For the text-containing cell, return its midpoint in [X, Y] coordinate format. 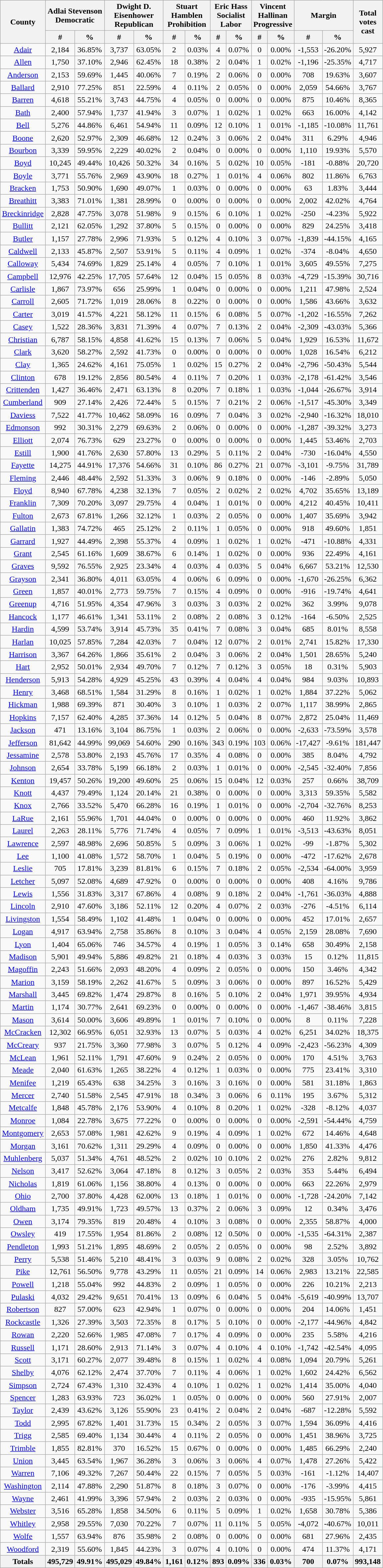
75.05% [148, 364]
465 [119, 528]
23.41% [338, 1070]
2,435 [368, 1536]
-17,427 [308, 742]
53.80% [89, 755]
28.65% [338, 654]
2.52% [338, 1247]
4,309 [368, 1045]
Cumberland [23, 403]
4,792 [368, 755]
2,002 [308, 201]
51.95% [89, 604]
2,766 [60, 806]
Webster [23, 1511]
Daviess [23, 415]
80.54% [148, 377]
Christian [23, 339]
2,193 [119, 755]
4,702 [308, 491]
51.58% [89, 1095]
-3,513 [308, 831]
10,025 [60, 642]
4,761 [119, 1158]
Henderson [23, 680]
452 [308, 919]
41.94% [148, 113]
6,787 [60, 339]
9,651 [119, 1297]
3,161 [60, 1146]
1,851 [368, 528]
69.40% [89, 1436]
53.74% [89, 629]
36.46% [89, 390]
28.99% [148, 201]
4,641 [368, 592]
3,675 [119, 1120]
55.37% [148, 541]
38.99% [338, 705]
5,422 [368, 1461]
5,538 [60, 1259]
17,705 [119, 276]
8,558 [368, 629]
Total votes cast [368, 22]
685 [308, 629]
2,121 [60, 226]
50.44% [148, 1473]
50.32% [148, 163]
49.55% [338, 264]
29.29% [148, 1146]
1,028 [308, 352]
1,134 [119, 1436]
17,330 [368, 642]
51.66% [89, 969]
20.48% [148, 1221]
Martin [23, 1007]
27.91% [338, 1398]
5,302 [368, 843]
723 [119, 1398]
1,927 [60, 541]
-1,202 [308, 314]
7,267 [119, 1473]
1,690 [119, 188]
8.04% [338, 755]
42.02% [338, 201]
3.67% [338, 1095]
55.60% [89, 1549]
70.62% [89, 1146]
4,040 [368, 1385]
55.90% [148, 1410]
1,019 [119, 302]
5,062 [368, 692]
71.93% [148, 239]
0.29% [197, 453]
1,594 [308, 1423]
36.09% [338, 1423]
1,219 [60, 1083]
-6.50% [338, 617]
77.98% [148, 1045]
Metcalfe [23, 1108]
Spencer [23, 1398]
3,725 [368, 1436]
-276 [308, 906]
-328 [308, 1108]
Pike [23, 1272]
81.86% [148, 1234]
38.96% [338, 1436]
3,959 [368, 869]
34.25% [148, 1083]
9,786 [368, 881]
Logan [23, 931]
59.75% [148, 592]
Margin [323, 16]
Harlan [23, 642]
1,381 [119, 201]
5,097 [60, 881]
1,414 [308, 1385]
2,952 [60, 667]
74.72% [89, 528]
7,157 [60, 717]
20,720 [368, 163]
Hancock [23, 617]
5.58% [338, 1335]
53.11% [148, 617]
1,365 [60, 364]
27.96% [338, 1536]
-61.42% [338, 377]
Rowan [23, 1335]
52.97% [89, 138]
49.84% [148, 1561]
Adair [23, 50]
67.82% [89, 1423]
-43.63% [338, 831]
-2,178 [308, 377]
Allen [23, 62]
918 [308, 528]
3,097 [119, 503]
43.66% [338, 302]
-2.89% [338, 478]
1,609 [119, 553]
-250 [308, 214]
3,078 [119, 214]
4,858 [119, 339]
Monroe [23, 1120]
Dwight D. EisenhowerRepublican [134, 16]
Owsley [23, 1234]
1,156 [119, 1183]
28.36% [89, 327]
276 [308, 1158]
65.06% [89, 944]
Crittenden [23, 390]
8,940 [60, 491]
14,407 [368, 1473]
-32.40% [338, 768]
4,076 [60, 1372]
43.62% [89, 1410]
23.27% [148, 440]
Hickman [23, 705]
0.50% [239, 1234]
36.28% [148, 1461]
2,262 [119, 982]
1,981 [119, 1133]
19.93% [338, 150]
1,586 [308, 302]
43 [174, 680]
4,648 [368, 1133]
-64.00% [338, 869]
Carroll [23, 302]
48.44% [89, 478]
2,184 [60, 50]
1,884 [308, 692]
Johnson [23, 768]
-26.25% [338, 579]
82.81% [89, 1448]
38,709 [368, 780]
33.52% [89, 806]
5,544 [368, 364]
4,717 [368, 62]
4,216 [368, 1335]
4,037 [368, 1108]
6,763 [368, 176]
47.92% [148, 881]
1,326 [60, 1322]
70.20% [89, 503]
4,416 [368, 1423]
38.67% [148, 553]
58.49% [89, 919]
11,672 [368, 339]
Montgomery [23, 1133]
47.98% [338, 289]
4,095 [368, 1347]
29.75% [148, 503]
58.27% [89, 352]
638 [119, 1083]
Jessamine [23, 755]
672 [308, 1133]
1,084 [60, 1120]
Magoffin [23, 969]
1,867 [60, 289]
2,741 [308, 642]
37.10% [89, 62]
7,106 [60, 1473]
25.04% [338, 717]
12,761 [60, 1272]
54.94% [148, 125]
12,530 [368, 566]
48.52% [148, 1158]
25.14% [148, 264]
7,690 [368, 931]
69.23% [148, 1007]
4,415 [368, 1486]
3,831 [119, 327]
1,753 [60, 188]
41.57% [89, 314]
Edmonson [23, 428]
56.50% [89, 1272]
3,632 [368, 302]
-3,101 [308, 465]
-15.95% [338, 1498]
23 [174, 1410]
871 [119, 705]
1,791 [119, 1058]
Butler [23, 239]
Leslie [23, 869]
22.49% [338, 553]
49.82% [148, 957]
35 [174, 629]
2,355 [308, 1221]
35.65% [338, 491]
81.81% [148, 869]
98 [308, 1247]
1,850 [308, 1146]
5,199 [119, 768]
Hopkins [23, 717]
43.29% [148, 1272]
-4,729 [308, 276]
-1,535 [308, 1234]
2,653 [60, 1133]
471 [60, 730]
Harrison [23, 654]
63.13% [148, 390]
Adlai StevensonDemocratic [75, 16]
2,243 [60, 969]
Morgan [23, 1146]
-374 [308, 251]
3,317 [119, 894]
37.70% [148, 1372]
2,240 [368, 1448]
58.09% [148, 415]
18,375 [368, 1032]
44.83% [148, 1284]
30.40% [148, 705]
2,387 [368, 1234]
2,398 [119, 541]
41.99% [89, 1498]
2,474 [119, 1372]
35.69% [338, 516]
3.99% [338, 604]
61.16% [89, 553]
14.06% [338, 1309]
3,546 [368, 377]
8,253 [368, 806]
3,444 [368, 188]
58.12% [148, 314]
681 [308, 1536]
3,417 [60, 1171]
-16.55% [338, 314]
2,309 [119, 138]
7,309 [60, 503]
-1.12% [338, 1473]
1,658 [308, 1511]
63 [308, 188]
27.14% [89, 403]
103 [260, 742]
41.08% [89, 856]
37.22% [338, 692]
Powell [23, 1284]
3,614 [60, 1020]
1,961 [60, 1058]
Madison [23, 957]
5,913 [60, 680]
10,011 [368, 1524]
623 [119, 1309]
2,700 [60, 1196]
57.00% [89, 1309]
2,630 [119, 453]
1,283 [60, 1398]
McCreary [23, 1045]
3,605 [308, 264]
2,657 [368, 919]
-2,534 [308, 869]
-16.04% [338, 453]
1,557 [60, 1536]
-38.46% [338, 1007]
0.35% [197, 755]
2,597 [60, 843]
LaRue [23, 818]
1,407 [308, 516]
32.13% [148, 491]
Rockcastle [23, 1322]
3,159 [60, 982]
65.43% [89, 1083]
-43.03% [338, 327]
7,275 [368, 264]
-1,728 [308, 1196]
2,856 [119, 377]
55.76% [89, 176]
9,078 [368, 604]
1,124 [119, 793]
47.91% [148, 1095]
897 [308, 982]
4,032 [60, 1297]
2,446 [60, 478]
48.20% [148, 969]
5,592 [368, 1410]
4,285 [119, 717]
1,855 [60, 1448]
28.60% [89, 1347]
Robertson [23, 1309]
17.81% [89, 869]
3,396 [119, 1498]
61.63% [89, 1070]
9,812 [368, 1158]
2,969 [119, 176]
1,310 [119, 1385]
2,872 [308, 717]
3,476 [368, 1209]
47.75% [89, 214]
3,313 [308, 793]
336 [260, 1561]
4,650 [368, 251]
Henry [23, 692]
4,550 [368, 453]
1,427 [60, 390]
3,606 [119, 1020]
370 [119, 1448]
5,434 [60, 264]
2,696 [119, 843]
Russell [23, 1347]
30.49% [338, 944]
-2,545 [308, 768]
11,469 [368, 717]
3,620 [60, 352]
181,447 [368, 742]
24.62% [89, 364]
35.98% [148, 1536]
-10.88% [338, 541]
32.12% [148, 516]
-32.76% [338, 806]
2,641 [119, 1007]
13,707 [368, 1297]
79.35% [89, 1221]
3,367 [60, 654]
55.04% [89, 1284]
53.91% [148, 251]
-0.88% [338, 163]
-24.20% [338, 1196]
Hardin [23, 629]
1,404 [60, 944]
460 [308, 818]
30.77% [89, 1007]
-1,761 [308, 894]
34.57% [148, 944]
32.43% [148, 1385]
72.35% [148, 1322]
Hart [23, 667]
Knott [23, 793]
3,239 [119, 869]
25.99% [148, 289]
3,503 [119, 1322]
20.14% [148, 793]
705 [60, 869]
29.87% [148, 995]
10,245 [60, 163]
59.69% [89, 75]
49.44% [89, 163]
-12.28% [338, 1410]
2,059 [308, 87]
36.85% [89, 50]
51.98% [148, 214]
44.91% [89, 465]
Gallatin [23, 528]
2,605 [60, 302]
10,411 [368, 503]
34.50% [148, 1511]
45.73% [148, 629]
4,331 [368, 541]
Mercer [23, 1095]
1,572 [119, 856]
35.61% [148, 654]
3,349 [368, 403]
876 [119, 1536]
Boyd [23, 163]
3,418 [368, 226]
28.08% [338, 931]
86.75% [148, 730]
1,737 [119, 113]
1,485 [308, 1448]
-26.67% [338, 390]
2,913 [119, 1347]
2,153 [60, 75]
1,701 [119, 818]
2,578 [60, 755]
-36.03% [338, 894]
54.28% [89, 680]
45.87% [89, 251]
1,929 [308, 339]
2,439 [60, 1410]
47.88% [89, 1486]
4,934 [368, 995]
5,901 [60, 957]
9,778 [119, 1272]
2,093 [119, 969]
Fulton [23, 516]
12,976 [60, 276]
Letcher [23, 881]
2,983 [308, 1272]
2,996 [119, 239]
0.22% [197, 302]
1,383 [60, 528]
353 [308, 1171]
1,218 [60, 1284]
Floyd [23, 491]
-19.74% [338, 592]
2,654 [60, 768]
4,212 [308, 503]
984 [308, 680]
1,292 [119, 226]
12,302 [60, 1032]
Vincent HallinanProgressive [273, 16]
829 [308, 226]
Bell [23, 125]
Estill [23, 453]
1,341 [119, 617]
5,886 [119, 957]
2,158 [368, 944]
-2,704 [308, 806]
Clay [23, 364]
1,985 [119, 1335]
2,828 [60, 214]
Ohio [23, 1196]
1,171 [60, 1347]
2.82% [338, 1158]
4,888 [368, 894]
3,815 [368, 1007]
22 [174, 1473]
57.64% [148, 276]
-45.30% [338, 403]
2,979 [368, 1183]
-730 [308, 453]
57.85% [89, 642]
1,102 [119, 919]
2,507 [119, 251]
17 [174, 755]
-1,044 [308, 390]
5,240 [368, 654]
50.01% [89, 667]
Lee [23, 856]
3,339 [60, 150]
Marion [23, 982]
5,582 [368, 793]
47.08% [148, 1335]
53.90% [148, 1108]
58.87% [338, 1221]
2,007 [368, 1398]
49.94% [89, 957]
11.86% [338, 176]
Campbell [23, 276]
Nelson [23, 1171]
4,437 [60, 793]
62.45% [148, 62]
50.00% [89, 1020]
-164 [308, 617]
4,171 [368, 1549]
38.22% [148, 1070]
2,673 [60, 516]
44.86% [89, 125]
77.25% [89, 87]
-15.39% [338, 276]
Jackson [23, 730]
10,762 [368, 1259]
58.19% [89, 982]
2,758 [119, 931]
13.16% [89, 730]
2,524 [368, 289]
30.78% [338, 1511]
Knox [23, 806]
581 [308, 1083]
150 [308, 969]
2,077 [119, 1360]
Bullitt [23, 226]
19,457 [60, 780]
-9.75% [338, 465]
Lewis [23, 894]
362 [308, 604]
6,051 [119, 1032]
67.81% [89, 516]
7,284 [119, 642]
474 [308, 1549]
4,764 [368, 201]
1,584 [119, 692]
6,362 [368, 579]
40.45% [338, 503]
36.02% [148, 1398]
-2,796 [308, 364]
57.08% [89, 1133]
4,354 [119, 604]
50.90% [89, 188]
1,819 [60, 1183]
81,642 [60, 742]
3.46% [338, 969]
2,471 [119, 390]
5,037 [60, 1158]
1,100 [60, 856]
Caldwell [23, 251]
226 [308, 1284]
658 [308, 944]
2,263 [60, 831]
-4,072 [308, 1524]
678 [60, 377]
9,592 [60, 566]
79.49% [89, 793]
2,525 [368, 617]
2,074 [60, 440]
3,310 [368, 1070]
1,211 [308, 289]
62.00% [148, 1196]
-54.44% [338, 1120]
13,189 [368, 491]
66.95% [89, 1032]
51.34% [89, 1158]
19.63% [338, 75]
3,892 [368, 1247]
6,212 [368, 352]
1,265 [119, 1070]
343 [218, 742]
851 [119, 87]
-146 [308, 478]
Trigg [23, 1436]
0.37% [197, 1209]
-2,940 [308, 415]
1,110 [308, 150]
29.42% [89, 1297]
55.21% [89, 100]
11.37% [338, 1549]
34 [174, 163]
-1,467 [308, 1007]
2,213 [368, 1284]
55.96% [89, 818]
Scott [23, 1360]
62.12% [89, 1372]
57.80% [148, 453]
2,341 [60, 579]
-2,633 [308, 730]
257 [308, 780]
41.67% [148, 982]
0.39% [197, 680]
-8.04% [338, 251]
48.69% [148, 1247]
Mason [23, 1020]
408 [308, 881]
-16.32% [338, 415]
775 [308, 1070]
50.26% [89, 780]
31.83% [89, 894]
28.06% [148, 302]
3,743 [119, 100]
Barren [23, 100]
2,159 [308, 931]
1,895 [119, 1247]
5,210 [119, 1259]
39.95% [338, 995]
802 [308, 176]
52.08% [89, 881]
Casey [23, 327]
1,750 [60, 62]
5,570 [368, 150]
419 [60, 1234]
52.62% [89, 1171]
4,342 [368, 969]
10,426 [119, 163]
4,759 [368, 1120]
1,478 [308, 1461]
5,927 [368, 50]
827 [60, 1309]
Boone [23, 138]
1,988 [60, 705]
1,829 [119, 264]
11.92% [338, 818]
2,279 [119, 428]
14.46% [338, 1133]
3,360 [119, 1045]
27.26% [338, 1461]
32.93% [148, 1032]
4,929 [119, 680]
4,689 [119, 881]
Nicholas [23, 1183]
42.62% [148, 1133]
-8.12% [338, 1108]
328 [308, 1259]
2,114 [60, 1486]
-73.59% [338, 730]
311 [308, 138]
10.46% [338, 100]
30,716 [368, 276]
Eric HassSocialist Labor [231, 16]
2,133 [60, 251]
McLean [23, 1058]
7,262 [368, 314]
5,050 [368, 478]
McCracken [23, 1032]
Clinton [23, 377]
44.75% [148, 100]
6,667 [308, 566]
71.39% [148, 327]
49.07% [148, 188]
7,856 [368, 768]
708 [308, 75]
495,729 [60, 1561]
49.89% [148, 1020]
37.36% [148, 717]
Bracken [23, 188]
48.98% [89, 843]
45.25% [148, 680]
17.55% [89, 1234]
-1,196 [308, 62]
1,900 [60, 453]
-1.87% [338, 843]
3,737 [119, 50]
10,893 [368, 680]
195 [308, 1095]
43.90% [148, 176]
66.18% [148, 768]
1,556 [60, 894]
993,148 [368, 1561]
-1,185 [308, 125]
560 [308, 1398]
73.97% [89, 289]
46.61% [89, 617]
2,773 [119, 592]
4,917 [60, 931]
51.33% [148, 478]
-1,742 [308, 1347]
-2,591 [308, 1120]
Shelby [23, 1372]
7,030 [119, 1524]
3,171 [60, 1360]
-2,177 [308, 1322]
-1,287 [308, 428]
5,386 [368, 1511]
746 [119, 944]
33.78% [89, 768]
5,261 [368, 1360]
290 [174, 742]
-472 [308, 856]
2,995 [60, 1423]
1,554 [60, 919]
875 [308, 100]
-1,517 [308, 403]
-2,309 [308, 327]
4,221 [119, 314]
1,157 [60, 239]
67.43% [89, 1385]
42.25% [89, 276]
27.78% [89, 239]
68.51% [89, 692]
-916 [308, 592]
3,064 [119, 1171]
15.82% [338, 642]
45.78% [89, 1108]
-1,839 [308, 239]
-40.67% [338, 1524]
71.72% [89, 302]
36.80% [89, 579]
-161 [308, 1473]
67.86% [148, 894]
-1,553 [308, 50]
-42.54% [338, 1347]
Fleming [23, 478]
-50.43% [338, 364]
64.26% [89, 654]
67.78% [89, 491]
1,177 [60, 617]
Warren [23, 1473]
6,494 [368, 1171]
-99 [308, 843]
41.48% [148, 919]
1,474 [119, 995]
41.33% [338, 1146]
Bourbon [23, 150]
4,011 [119, 579]
2,229 [119, 150]
Wayne [23, 1498]
2,865 [368, 705]
1,735 [60, 1209]
0.31% [338, 667]
-3.99% [338, 1486]
Washington [23, 1486]
41.62% [148, 339]
2,958 [60, 1524]
4,599 [60, 629]
5,922 [368, 214]
69.82% [89, 995]
-935 [308, 1498]
Muhlenberg [23, 1158]
11,815 [368, 957]
4,165 [368, 239]
Stuart HamblenProhibition [187, 16]
21.75% [89, 1045]
-9.61% [338, 742]
35.00% [338, 1385]
3,273 [368, 428]
3.05% [338, 1259]
3,104 [119, 730]
Breathitt [23, 201]
-2,423 [308, 1045]
4,000 [368, 1221]
Kenton [23, 780]
45.76% [148, 755]
4,142 [368, 113]
Menifee [23, 1083]
2,620 [60, 138]
Wolfe [23, 1536]
1,858 [119, 1511]
Calloway [23, 264]
Jefferson [23, 742]
-39.32% [338, 428]
23.34% [148, 566]
5,276 [60, 125]
1,311 [119, 1146]
4,842 [368, 1322]
County [23, 22]
31 [174, 465]
Elliott [23, 440]
60.27% [89, 1360]
3,019 [60, 314]
-40.99% [338, 1297]
1,993 [60, 1247]
2,678 [368, 856]
2,925 [119, 566]
51.87% [148, 1486]
Pulaski [23, 1297]
5,776 [119, 831]
74.69% [89, 264]
4,946 [368, 138]
48.41% [148, 1259]
-5,619 [308, 1297]
25 [174, 780]
18,010 [368, 415]
44.49% [89, 541]
10,462 [119, 415]
44.99% [89, 742]
69.39% [89, 705]
-56.23% [338, 1045]
Breckinridge [23, 214]
Lincoln [23, 906]
31.18% [338, 1083]
7,142 [368, 1196]
1,161 [174, 1561]
31,789 [368, 465]
6,114 [368, 906]
3,578 [368, 730]
42.94% [148, 1309]
17,376 [119, 465]
819 [119, 1221]
58.15% [89, 339]
Trimble [23, 1448]
909 [60, 403]
Woodford [23, 1549]
59.95% [89, 150]
46.68% [148, 138]
Graves [23, 566]
22.59% [148, 87]
1,522 [60, 327]
Clark [23, 352]
1,094 [308, 1360]
-1,670 [308, 579]
Grant [23, 553]
4.51% [338, 1058]
42.03% [148, 642]
170 [308, 1058]
Anderson [23, 75]
11,761 [368, 125]
66.29% [338, 1448]
59.35% [338, 793]
2,400 [60, 113]
27.39% [89, 1322]
5,903 [368, 667]
235 [308, 1335]
5,366 [368, 327]
Ballard [23, 87]
5,470 [119, 806]
41.73% [148, 352]
0.21% [239, 403]
30.31% [89, 428]
0.67% [197, 1448]
3,174 [60, 1221]
30.44% [148, 1436]
29.55% [89, 1524]
936 [308, 553]
Union [23, 1461]
2,290 [119, 1486]
58.70% [148, 856]
44.04% [148, 818]
1,174 [60, 1007]
Lawrence [23, 843]
Franklin [23, 503]
Whitley [23, 1524]
1,863 [368, 1083]
63.54% [89, 1461]
49.70% [148, 667]
Grayson [23, 579]
53.46% [338, 440]
53.21% [338, 566]
Marshall [23, 995]
62.05% [89, 226]
3,468 [60, 692]
204 [308, 1309]
66.28% [148, 806]
4,476 [368, 1146]
2,040 [60, 1070]
65.28% [89, 1511]
Meade [23, 1070]
34.02% [338, 1032]
1,954 [119, 1234]
385 [308, 755]
13.21% [338, 1272]
6,562 [368, 1372]
24.25% [338, 226]
14,275 [60, 465]
16.53% [338, 339]
-17.62% [338, 856]
700 [308, 1561]
4,618 [60, 100]
3,862 [368, 818]
2,703 [368, 440]
2,426 [119, 403]
-176 [308, 1486]
31.73% [148, 1423]
6.29% [338, 138]
1,501 [308, 654]
39.48% [148, 1360]
77.22% [148, 1120]
5,861 [368, 1498]
86 [218, 465]
Owen [23, 1221]
1,848 [60, 1108]
3,186 [119, 906]
2,319 [60, 1549]
0.66% [338, 780]
6,251 [308, 1032]
44.23% [148, 1549]
24.42% [338, 1372]
7,522 [60, 415]
54.60% [148, 742]
-4.23% [338, 214]
Pendleton [23, 1247]
22.26% [338, 1183]
49.32% [89, 1473]
Todd [23, 1423]
Taylor [23, 1410]
41.77% [89, 415]
3,942 [368, 516]
5,312 [368, 1095]
51.46% [89, 1259]
1,602 [308, 1372]
3,607 [368, 75]
-64.31% [338, 1234]
2,946 [119, 62]
629 [119, 440]
2,740 [60, 1095]
63.93% [89, 1398]
-10.08% [338, 125]
62.40% [89, 717]
Fayette [23, 465]
1,266 [119, 516]
2,585 [60, 1436]
47.18% [148, 1171]
Garrard [23, 541]
71.14% [148, 1347]
Green [23, 592]
3,763 [368, 1058]
937 [60, 1045]
Greenup [23, 604]
3,383 [60, 201]
52.66% [89, 1335]
-471 [308, 541]
-26.20% [338, 50]
3,771 [60, 176]
2,724 [60, 1385]
1,866 [119, 654]
Carlisle [23, 289]
2,934 [119, 667]
1,971 [308, 995]
31.29% [148, 692]
3,516 [60, 1511]
19,200 [119, 780]
4,716 [60, 604]
-181 [308, 163]
1.83% [338, 188]
69.63% [148, 428]
-687 [308, 1410]
3,767 [368, 87]
40.02% [148, 150]
Laurel [23, 831]
41.76% [89, 453]
22,585 [368, 1272]
16.54% [338, 352]
10.21% [338, 1284]
-44.15% [338, 239]
17.01% [338, 919]
2,461 [60, 1498]
70.22% [148, 1524]
Livingston [23, 919]
35.86% [148, 931]
6,461 [119, 125]
38.80% [148, 1183]
1,401 [119, 1423]
1,723 [119, 1209]
2,161 [60, 818]
656 [119, 289]
8,365 [368, 100]
51.21% [89, 1247]
47.96% [148, 604]
2,176 [119, 1108]
70.41% [148, 1297]
495,029 [119, 1561]
4,238 [119, 491]
76.73% [89, 440]
72.44% [148, 403]
Perry [23, 1259]
1,857 [60, 592]
Simpson [23, 1385]
8,051 [368, 831]
71.74% [148, 831]
40.01% [89, 592]
1,967 [119, 1461]
Totals [23, 1561]
8.01% [338, 629]
25.12% [148, 528]
5.44% [338, 1171]
1,845 [119, 1549]
19.12% [89, 377]
61.06% [89, 1183]
28.11% [89, 831]
Oldham [23, 1209]
-25.35% [338, 62]
893 [218, 1561]
20.79% [338, 1360]
4,428 [119, 1196]
99,069 [119, 742]
1,117 [308, 705]
-4.51% [338, 906]
3,126 [119, 1410]
Carter [23, 314]
2,220 [60, 1335]
Lyon [23, 944]
4.16% [338, 881]
49.57% [148, 1209]
-44.96% [338, 1322]
40.06% [148, 75]
71.01% [89, 201]
50.85% [148, 843]
76.55% [89, 566]
5,429 [368, 982]
7,228 [368, 1020]
22.78% [89, 1120]
Boyle [23, 176]
Bath [23, 113]
16.00% [338, 113]
9.03% [338, 680]
